Capture the cell that displays the provided text and extract its (x, y) central coordinate. 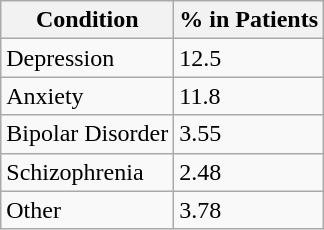
% in Patients (249, 20)
Schizophrenia (88, 172)
11.8 (249, 96)
Other (88, 210)
3.55 (249, 134)
Bipolar Disorder (88, 134)
2.48 (249, 172)
Depression (88, 58)
Anxiety (88, 96)
Condition (88, 20)
12.5 (249, 58)
3.78 (249, 210)
